Determine the [X, Y] coordinate at the center of the cell enclosing the given text.  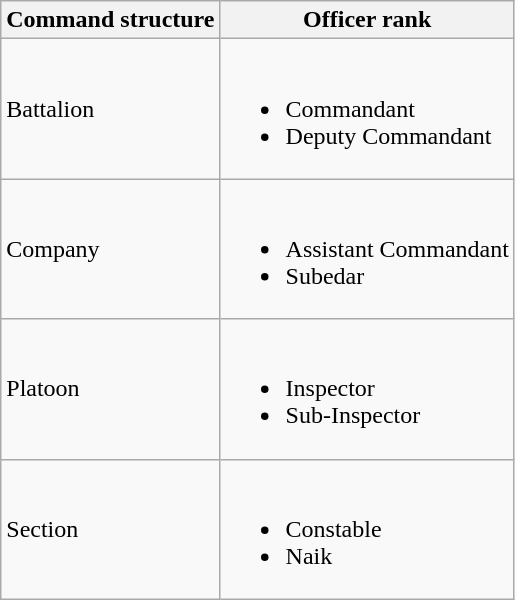
CommandantDeputy Commandant [367, 109]
Section [110, 529]
InspectorSub-Inspector [367, 389]
Platoon [110, 389]
Officer rank [367, 20]
Command structure [110, 20]
ConstableNaik [367, 529]
Battalion [110, 109]
Company [110, 249]
Assistant CommandantSubedar [367, 249]
